Capture the cell that displays the provided text and extract its [X, Y] central coordinate. 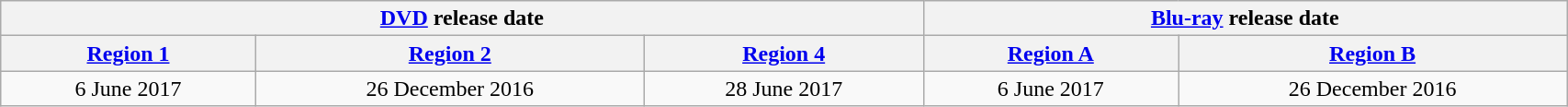
Region B [1372, 53]
Blu-ray release date [1246, 18]
Region 2 [450, 53]
Region 4 [784, 53]
28 June 2017 [784, 89]
DVD release date [462, 18]
Region 1 [129, 53]
Region A [1051, 53]
